Determine the (x, y) coordinate at the center of the cell enclosing the given text.  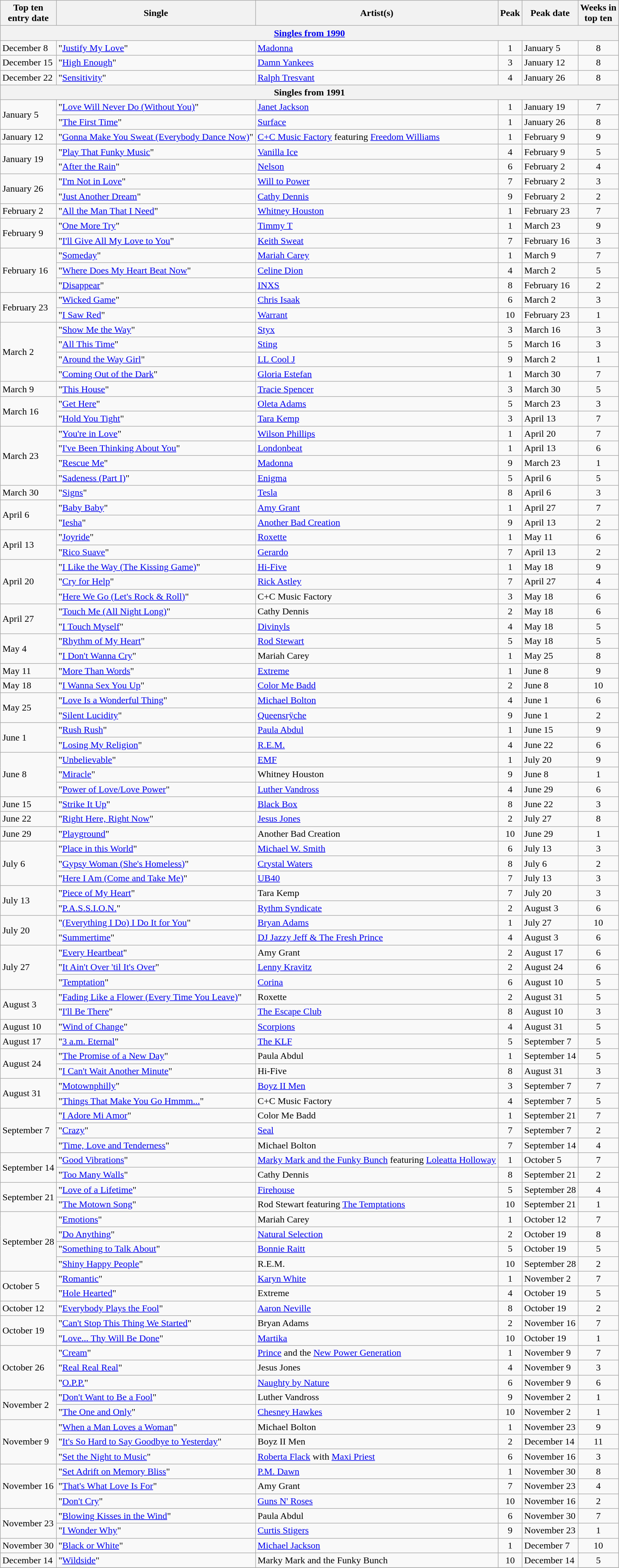
Queensrÿche (377, 715)
"Set the Night to Music" (156, 1457)
"Wind of Change" (156, 1027)
Aaron Neville (377, 1308)
"Gypsy Woman (She's Homeless)" (156, 863)
Will to Power (377, 181)
"Rush Rush" (156, 730)
"Justify My Love" (156, 48)
December 15 (28, 63)
Nelson (377, 166)
"Cry for Help" (156, 582)
"Just Another Dream" (156, 196)
LL Cool J (377, 359)
"It Ain't Over 'til It's Over" (156, 967)
"I Can't Wait Another Minute" (156, 1071)
"I'll Be There" (156, 1012)
Sting (377, 344)
Bonnie Raitt (377, 1249)
"Get Here" (156, 404)
"I Wonder Why" (156, 1531)
Londonbeat (377, 448)
"Cream" (156, 1353)
Timmy T (377, 226)
"Rhythm of My Heart" (156, 641)
October 26 (28, 1367)
"Piece of My Heart" (156, 893)
Weeks intop ten (598, 13)
"I'll Give All My Love to You" (156, 241)
Rythm Syndicate (377, 908)
"Crazy" (156, 1130)
Warrant (377, 315)
"Too Many Walls" (156, 1175)
"Hole Hearted" (156, 1293)
"I Touch Myself" (156, 626)
"Temptation" (156, 982)
DJ Jazzy Jeff & The Fresh Prince (377, 938)
EMF (377, 760)
"Hold You Tight" (156, 418)
"Real Real Real" (156, 1367)
"Can't Stop This Thing We Started" (156, 1323)
Singles from 1991 (309, 92)
Wilson Phillips (377, 434)
Rod Stewart (377, 641)
"The One and Only" (156, 1412)
"Baby Baby" (156, 508)
"Something to Talk About" (156, 1249)
"Rescue Me" (156, 463)
"Set Adrift on Memory Bliss" (156, 1471)
"Shiny Happy People" (156, 1264)
"Time, Love and Tenderness" (156, 1145)
Karyn White (377, 1279)
"Someday" (156, 256)
"Power of Love/Love Power" (156, 789)
"After the Rain" (156, 166)
P.M. Dawn (377, 1471)
"Motownphilly" (156, 1086)
"Losing My Religion" (156, 745)
Celine Dion (377, 270)
Chris Isaak (377, 300)
"High Enough" (156, 63)
Michael W. Smith (377, 848)
UB40 (377, 878)
"(Everything I Do) I Do It for You" (156, 923)
Crystal Waters (377, 863)
Natural Selection (377, 1234)
Lenny Kravitz (377, 967)
Gerardo (377, 552)
"I'm Not in Love" (156, 181)
December 7 (550, 1545)
"Good Vibrations" (156, 1160)
"Gonna Make You Sweat (Everybody Dance Now)" (156, 137)
"Things That Make You Go Hmmm..." (156, 1101)
"Show Me the Way" (156, 330)
"It's So Hard to Say Goodbye to Yesterday" (156, 1442)
Guns N' Roses (377, 1501)
Scorpions (377, 1027)
Ralph Tresvant (377, 78)
Tesla (377, 493)
Styx (377, 330)
"I Don't Wanna Cry" (156, 656)
"Love Is a Wonderful Thing" (156, 700)
"Love of a Lifetime" (156, 1190)
"Romantic" (156, 1279)
"Strike It Up" (156, 804)
"Right Here, Right Now" (156, 819)
"More Than Words" (156, 670)
11 (598, 1442)
"Place in this World" (156, 848)
"All This Time" (156, 344)
Janet Jackson (377, 107)
"I Saw Red" (156, 315)
"Play That Funky Music" (156, 152)
Michael Jackson (377, 1545)
December 22 (28, 78)
Peak date (550, 13)
"Iesha" (156, 522)
"Sadeness (Part I)" (156, 478)
"Playground" (156, 834)
Rod Stewart featuring The Temptations (377, 1205)
"All the Man That I Need" (156, 211)
"Around the Way Girl" (156, 359)
Vanilla Ice (377, 152)
"You're in Love" (156, 434)
"3 a.m. Eternal" (156, 1041)
"Miracle" (156, 774)
Corina (377, 982)
"Love Will Never Do (Without You)" (156, 107)
"Disappear" (156, 285)
"Where Does My Heart Beat Now" (156, 270)
C+C Music Factory featuring Freedom Williams (377, 137)
Artist(s) (377, 13)
"Blowing Kisses in the Wind" (156, 1516)
Curtis Stigers (377, 1531)
"Summertime" (156, 938)
"I've Been Thinking About You" (156, 448)
Roberta Flack with Maxi Priest (377, 1457)
Prince and the New Power Generation (377, 1353)
Gloria Estefan (377, 374)
Top tenentry date (28, 13)
Surface (377, 122)
Firehouse (377, 1190)
December 8 (28, 48)
Rick Astley (377, 582)
"Rico Suave" (156, 552)
"That's What Love Is For" (156, 1486)
"Joyride" (156, 537)
"Here We Go (Let's Rock & Roll)" (156, 596)
Singles from 1990 (309, 33)
Chesney Hawkes (377, 1412)
Oleta Adams (377, 404)
Martika (377, 1338)
"The First Time" (156, 122)
The KLF (377, 1041)
"Signs" (156, 493)
"Don't Cry" (156, 1501)
"I Wanna Sex You Up" (156, 686)
Keith Sweat (377, 241)
"Wildside" (156, 1560)
"One More Try" (156, 226)
"Wicked Game" (156, 300)
"Black or White" (156, 1545)
"Unbelievable" (156, 760)
Damn Yankees (377, 63)
"Coming Out of the Dark" (156, 374)
"Everybody Plays the Fool" (156, 1308)
Tracie Spencer (377, 389)
"Fading Like a Flower (Every Time You Leave)" (156, 997)
"I Like the Way (The Kissing Game)" (156, 567)
Marky Mark and the Funky Bunch featuring Loleatta Holloway (377, 1160)
May 4 (28, 648)
Enigma (377, 478)
"The Motown Song" (156, 1205)
"When a Man Loves a Woman" (156, 1427)
"The Promise of a New Day" (156, 1056)
"Every Heartbeat" (156, 952)
"O.P.P." (156, 1383)
"Love... Thy Will Be Done" (156, 1338)
Peak (510, 13)
Naughty by Nature (377, 1383)
INXS (377, 285)
"This House" (156, 389)
Marky Mark and the Funky Bunch (377, 1560)
"Here I Am (Come and Take Me)" (156, 878)
Black Box (377, 804)
"Emotions" (156, 1219)
"I Adore Mi Amor" (156, 1115)
"Don't Want to Be a Fool" (156, 1397)
Divinyls (377, 626)
Single (156, 13)
"Sensitivity" (156, 78)
"P.A.S.S.I.O.N." (156, 908)
Seal (377, 1130)
"Do Anything" (156, 1234)
"Touch Me (All Night Long)" (156, 611)
"Silent Lucidity" (156, 715)
The Escape Club (377, 1012)
